Search for the cell housing the specified text and yield its [X, Y] center coordinate. 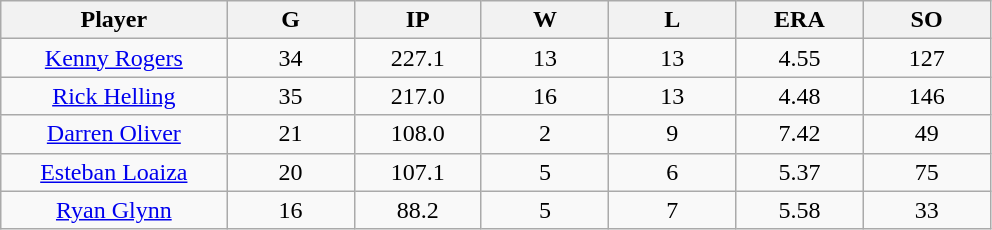
107.1 [418, 172]
Ryan Glynn [114, 210]
G [290, 20]
W [544, 20]
34 [290, 58]
21 [290, 134]
Rick Helling [114, 96]
217.0 [418, 96]
33 [926, 210]
7.42 [800, 134]
SO [926, 20]
L [672, 20]
Player [114, 20]
Esteban Loaiza [114, 172]
49 [926, 134]
4.55 [800, 58]
2 [544, 134]
9 [672, 134]
146 [926, 96]
75 [926, 172]
4.48 [800, 96]
127 [926, 58]
227.1 [418, 58]
5.58 [800, 210]
20 [290, 172]
5.37 [800, 172]
6 [672, 172]
Kenny Rogers [114, 58]
Darren Oliver [114, 134]
IP [418, 20]
88.2 [418, 210]
ERA [800, 20]
35 [290, 96]
108.0 [418, 134]
7 [672, 210]
